Return (X, Y) of the center of cell containing provided text 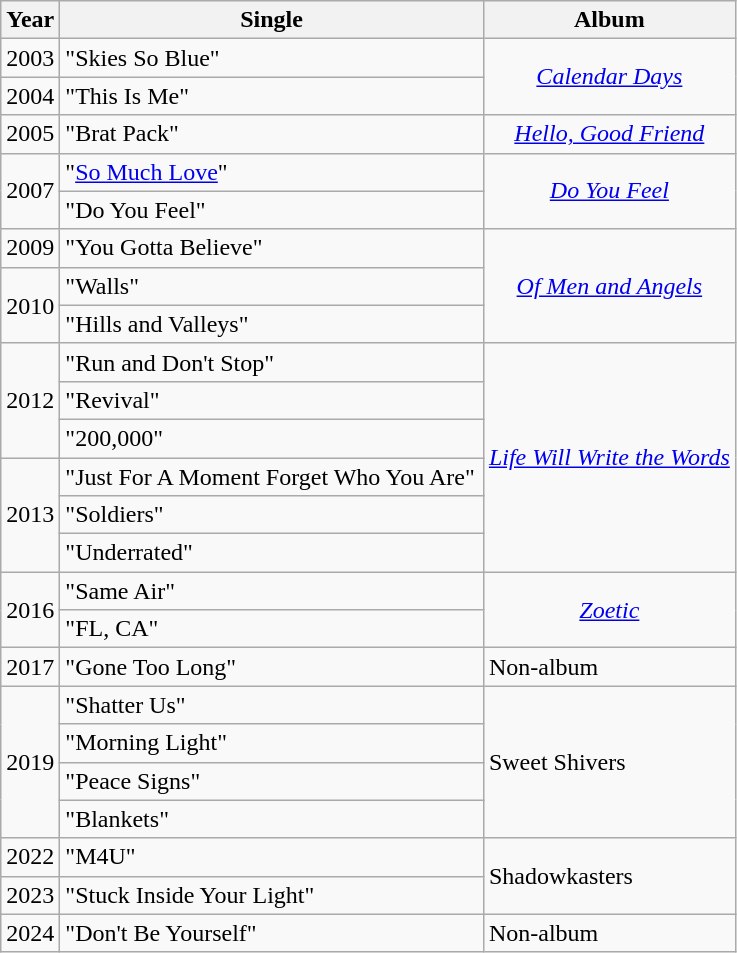
2017 (30, 667)
"Underrated" (272, 553)
2003 (30, 58)
"Just For A Moment Forget Who You Are" (272, 477)
2016 (30, 610)
"Soldiers" (272, 515)
2005 (30, 134)
"Don't Be Yourself" (272, 933)
"Hills and Valleys" (272, 324)
"Stuck Inside Your Light" (272, 895)
"You Gotta Believe" (272, 248)
Album (609, 20)
"Run and Don't Stop" (272, 362)
2013 (30, 515)
Hello, Good Friend (609, 134)
"Gone Too Long" (272, 667)
"Peace Signs" (272, 781)
"Skies So Blue" (272, 58)
"So Much Love" (272, 172)
"This Is Me" (272, 96)
Of Men and Angels (609, 286)
2010 (30, 305)
2007 (30, 191)
2024 (30, 933)
2004 (30, 96)
Zoetic (609, 610)
"Revival" (272, 400)
Single (272, 20)
"Shatter Us" (272, 705)
2023 (30, 895)
"FL, CA" (272, 629)
2012 (30, 400)
Calendar Days (609, 77)
Life Will Write the Words (609, 457)
"Blankets" (272, 819)
2009 (30, 248)
Do You Feel (609, 191)
Sweet Shivers (609, 762)
2019 (30, 762)
"Same Air" (272, 591)
Year (30, 20)
Shadowkasters (609, 876)
"Brat Pack" (272, 134)
"Morning Light" (272, 743)
"Walls" (272, 286)
"Do You Feel" (272, 210)
"200,000" (272, 438)
2022 (30, 857)
"M4U" (272, 857)
